Pinpoint the cell where the given text exists, returning its [X, Y] midpoint coordinate. 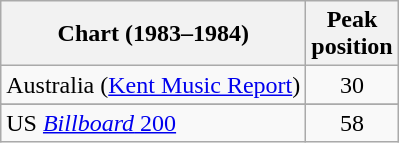
Chart (1983–1984) [154, 34]
Australia (Kent Music Report) [154, 85]
30 [352, 85]
Peakposition [352, 34]
58 [352, 123]
US Billboard 200 [154, 123]
